Locate the cell with the specified text and output its (X, Y) center coordinate. 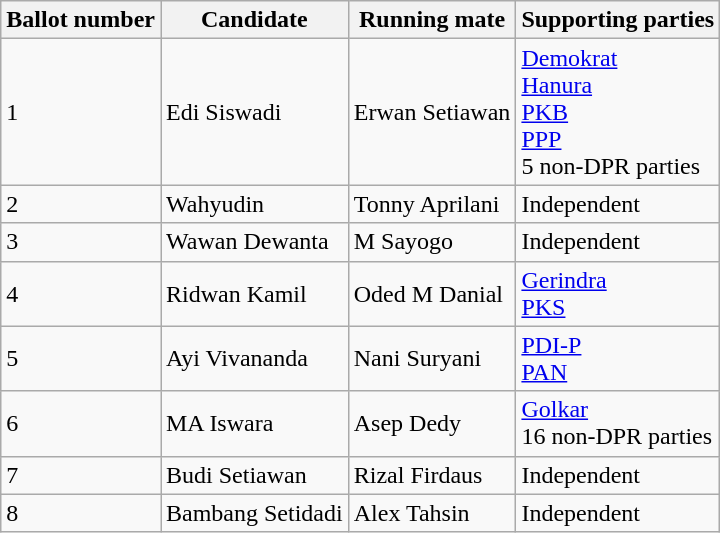
3 (81, 242)
8 (81, 513)
Edi Siswadi (254, 112)
Supporting parties (618, 20)
6 (81, 424)
2 (81, 204)
Bambang Setidadi (254, 513)
Ridwan Kamil (254, 294)
5 (81, 358)
M Sayogo (432, 242)
Candidate (254, 20)
Ballot number (81, 20)
Oded M Danial (432, 294)
GerindraPKS (618, 294)
MA Iswara (254, 424)
Erwan Setiawan (432, 112)
Running mate (432, 20)
Tonny Aprilani (432, 204)
Wawan Dewanta (254, 242)
Rizal Firdaus (432, 475)
4 (81, 294)
Budi Setiawan (254, 475)
Alex Tahsin (432, 513)
Ayi Vivananda (254, 358)
Golkar16 non-DPR parties (618, 424)
1 (81, 112)
Wahyudin (254, 204)
DemokratHanuraPKBPPP5 non-DPR parties (618, 112)
PDI-PPAN (618, 358)
Asep Dedy (432, 424)
7 (81, 475)
Nani Suryani (432, 358)
